Provide the [X, Y] coordinate of the cell's center where the given text is located.  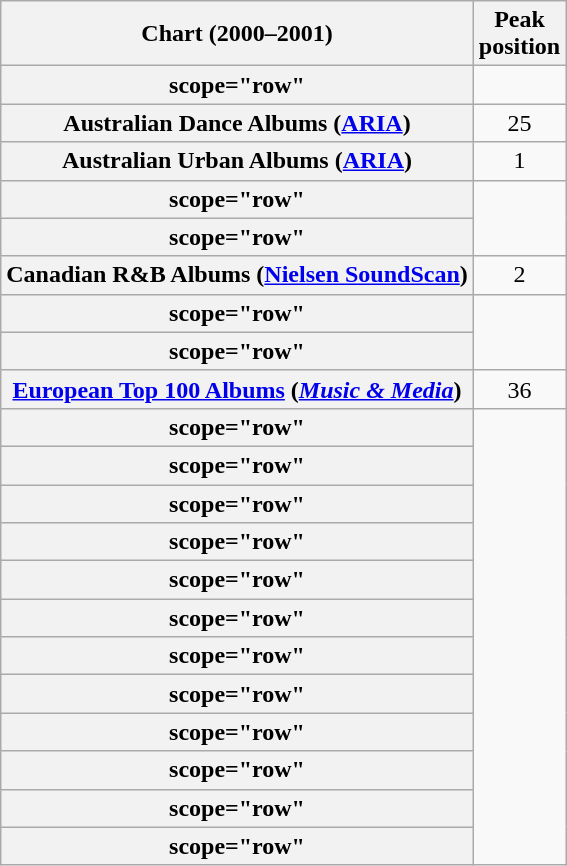
Australian Dance Albums (ARIA) [238, 123]
1 [519, 161]
Chart (2000–2001) [238, 34]
2 [519, 275]
European Top 100 Albums (Music & Media) [238, 389]
Australian Urban Albums (ARIA) [238, 161]
25 [519, 123]
Canadian R&B Albums (Nielsen SoundScan) [238, 275]
36 [519, 389]
Peakposition [519, 34]
